Output the (x, y) coordinate of the center of the cell containing the given text.  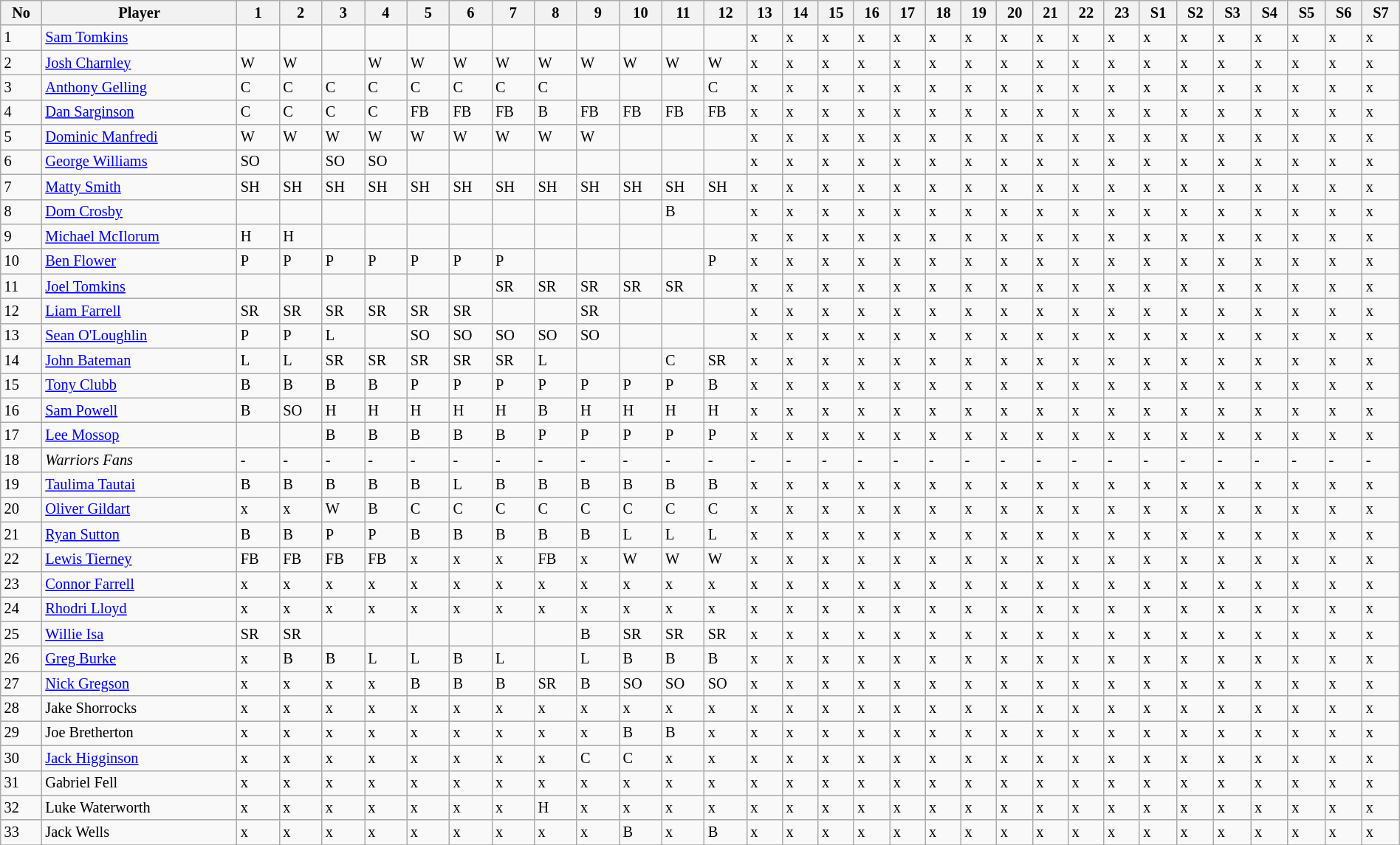
Joel Tomkins (139, 286)
Sean O'Loughlin (139, 336)
Warriors Fans (139, 460)
Sam Powell (139, 410)
S4 (1269, 13)
29 (21, 733)
Michael McIlorum (139, 236)
S5 (1306, 13)
Ryan Sutton (139, 534)
Gabriel Fell (139, 783)
Matty Smith (139, 187)
Lewis Tierney (139, 559)
Tony Clubb (139, 385)
33 (21, 832)
32 (21, 807)
Lee Mossop (139, 435)
Jake Shorrocks (139, 708)
Josh Charnley (139, 63)
24 (21, 609)
Anthony Gelling (139, 87)
26 (21, 658)
Player (139, 13)
George Williams (139, 162)
28 (21, 708)
Willie Isa (139, 634)
Oliver Gildart (139, 509)
Rhodri Lloyd (139, 609)
25 (21, 634)
Connor Farrell (139, 584)
Greg Burke (139, 658)
Taulima Tautai (139, 485)
S3 (1232, 13)
Dan Sarginson (139, 112)
Jack Wells (139, 832)
Dom Crosby (139, 212)
Nick Gregson (139, 683)
Luke Waterworth (139, 807)
S2 (1195, 13)
No (21, 13)
Liam Farrell (139, 311)
30 (21, 758)
Jack Higginson (139, 758)
Sam Tomkins (139, 38)
Dominic Manfredi (139, 137)
S7 (1381, 13)
31 (21, 783)
John Bateman (139, 361)
27 (21, 683)
S1 (1158, 13)
S6 (1344, 13)
Ben Flower (139, 261)
Joe Bretherton (139, 733)
